Locate the cell with the specified text and output its (X, Y) center coordinate. 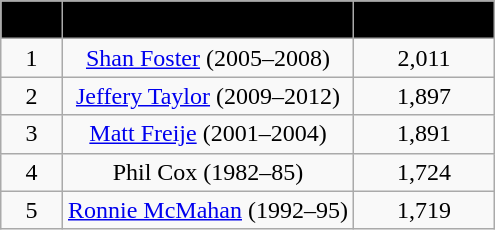
5 (32, 210)
Rank (32, 20)
Jeffery Taylor (2009–2012) (208, 96)
1,724 (424, 172)
Ronnie McMahan (1992–95) (208, 210)
1,719 (424, 210)
1,897 (424, 96)
Shan Foster (2005–2008) (208, 58)
Player (208, 20)
Career Points (424, 20)
3 (32, 134)
2 (32, 96)
4 (32, 172)
1,891 (424, 134)
1 (32, 58)
Phil Cox (1982–85) (208, 172)
Matt Freije (2001–2004) (208, 134)
2,011 (424, 58)
